Scan for the cell matching the given text and deliver its [X, Y] coordinate at center. 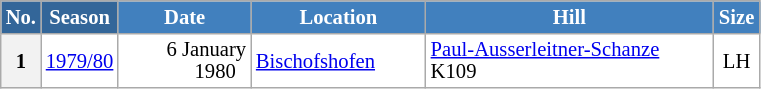
Hill [570, 16]
Bischofshofen [338, 60]
Size [736, 16]
Paul-Ausserleitner-Schanze K109 [570, 60]
Date [184, 16]
Season [80, 16]
1979/80 [80, 60]
No. [21, 16]
LH [736, 60]
Location [338, 16]
1 [21, 60]
6 January 1980 [184, 60]
